Find where the given text appears and provide that cell's center as (x, y) coordinate. 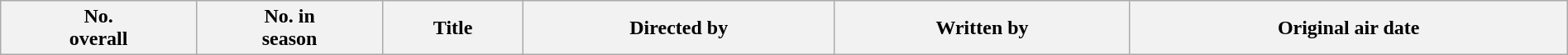
Written by (982, 28)
Directed by (678, 28)
Original air date (1348, 28)
Title (453, 28)
No. inseason (289, 28)
No.overall (99, 28)
